Pinpoint the cell where the given text exists, returning its (x, y) midpoint coordinate. 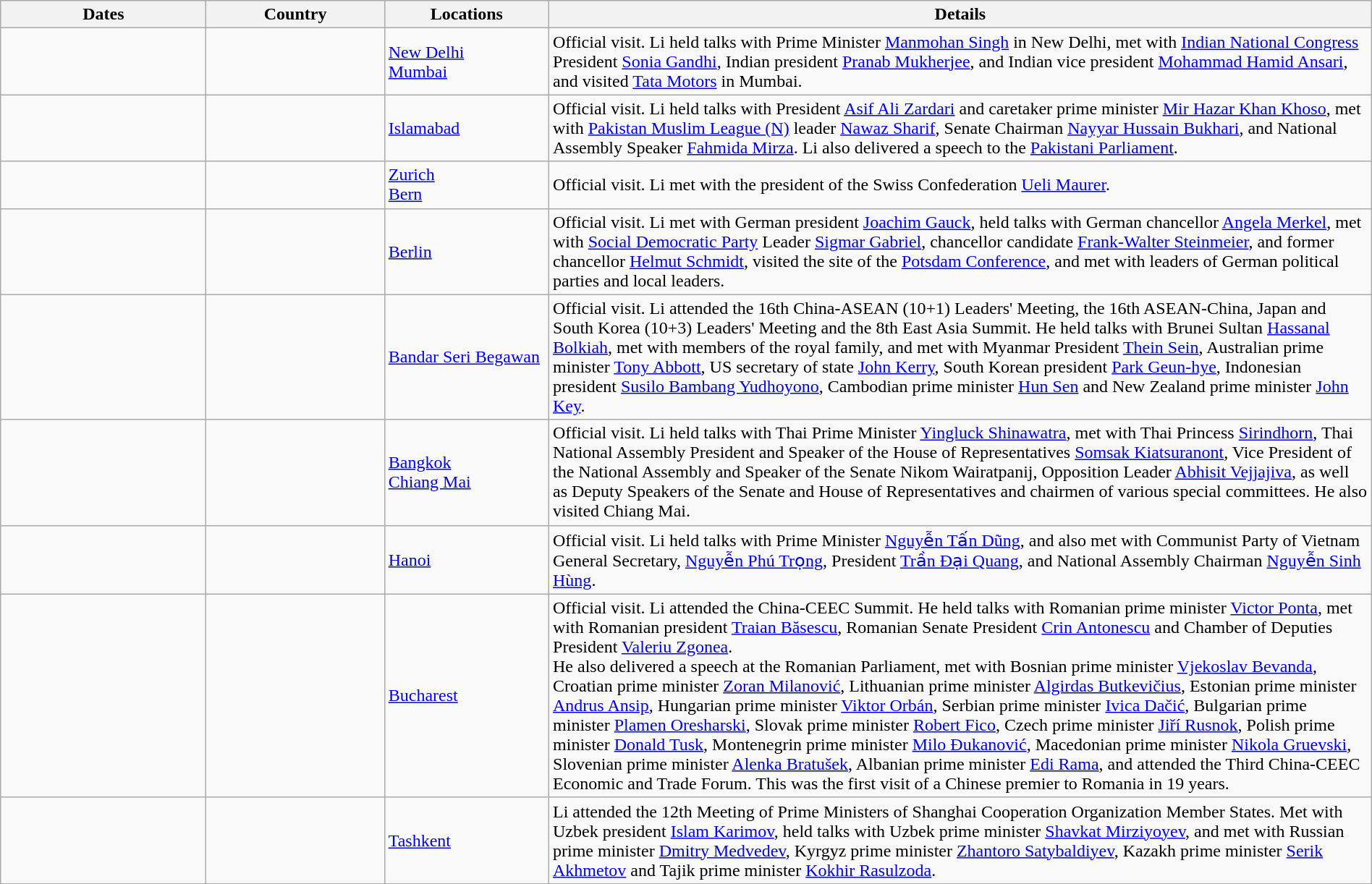
Official visit. Li met with the president of the Swiss Confederation Ueli Maurer. (961, 185)
New DelhiMumbai (466, 61)
Bucharest (466, 696)
Islamabad (466, 128)
ZurichBern (466, 185)
Bandar Seri Begawan (466, 357)
Dates (103, 14)
Hanoi (466, 560)
Details (961, 14)
Country (295, 14)
Tashkent (466, 841)
Locations (466, 14)
BangkokChiang Mai (466, 472)
Berlin (466, 252)
